Locate the cell with the specified text and output its [x, y] center coordinate. 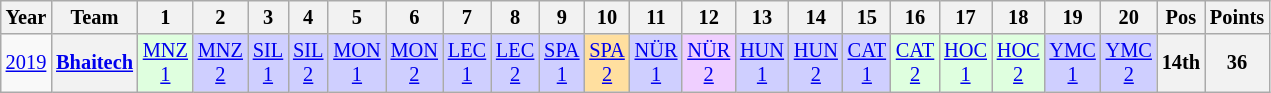
MON1 [356, 63]
HUN2 [816, 63]
Points [1237, 17]
19 [1073, 17]
YMC2 [1129, 63]
1 [166, 17]
20 [1129, 17]
16 [915, 17]
YMC1 [1073, 63]
18 [1018, 17]
9 [562, 17]
CAT1 [867, 63]
CAT2 [915, 63]
HOC2 [1018, 63]
SPA2 [606, 63]
4 [308, 17]
5 [356, 17]
LEC2 [515, 63]
14th [1181, 63]
12 [708, 17]
11 [656, 17]
NÜR2 [708, 63]
MON2 [414, 63]
Team [94, 17]
LEC1 [467, 63]
MNZ1 [166, 63]
7 [467, 17]
8 [515, 17]
Year [26, 17]
Pos [1181, 17]
SPA1 [562, 63]
SIL2 [308, 63]
HOC1 [966, 63]
6 [414, 17]
3 [268, 17]
15 [867, 17]
MNZ2 [220, 63]
10 [606, 17]
Bhaitech [94, 63]
14 [816, 17]
13 [762, 17]
SIL1 [268, 63]
2019 [26, 63]
17 [966, 17]
36 [1237, 63]
NÜR1 [656, 63]
HUN1 [762, 63]
2 [220, 17]
